For the text-containing cell, return its midpoint in (x, y) coordinate format. 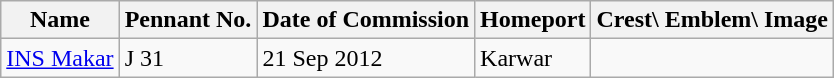
Crest\ Emblem\ Image (712, 20)
Name (60, 20)
J 31 (188, 58)
Pennant No. (188, 20)
Homeport (533, 20)
Date of Commission (366, 20)
21 Sep 2012 (366, 58)
INS Makar (60, 58)
Karwar (533, 58)
